Scan for the cell matching the given text and deliver its [X, Y] coordinate at center. 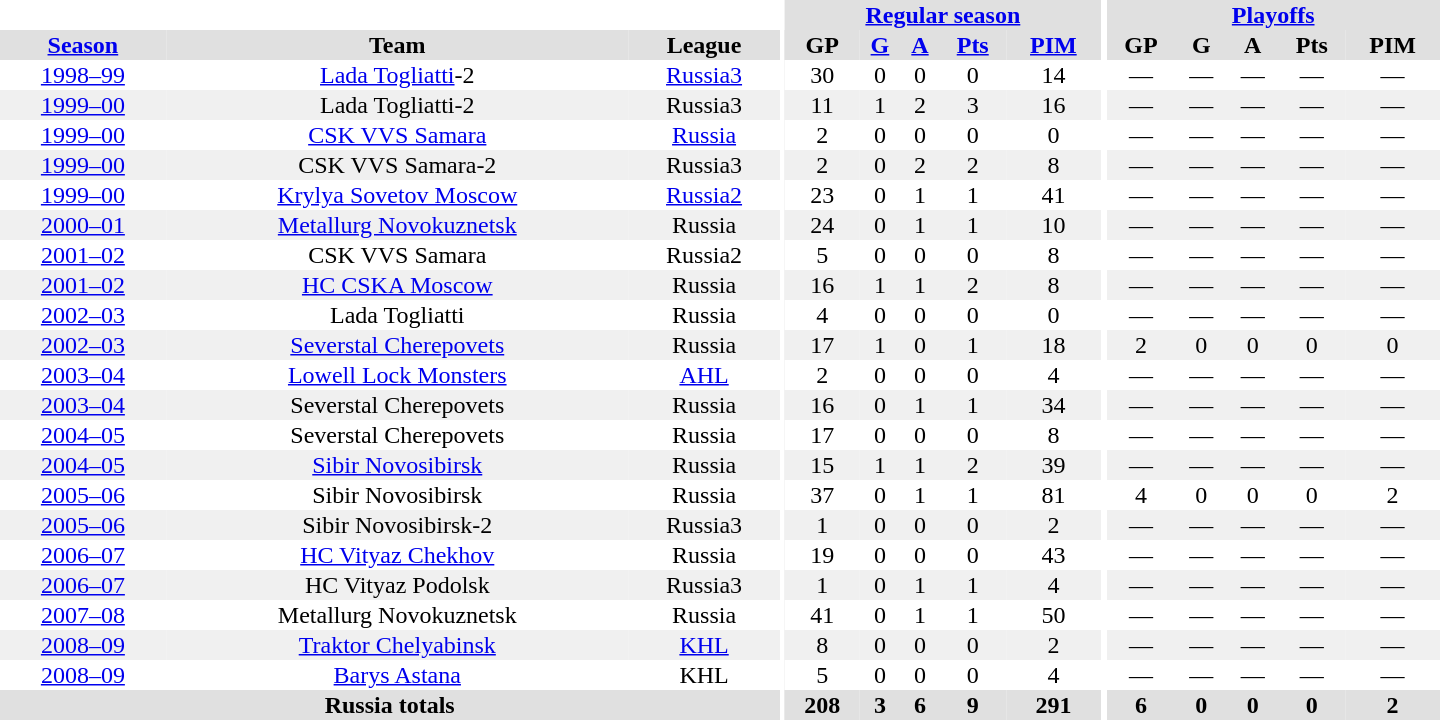
30 [822, 75]
18 [1054, 345]
2000–01 [83, 225]
11 [822, 105]
Barys Astana [398, 675]
Team [398, 45]
19 [822, 555]
10 [1054, 225]
2007–08 [83, 615]
Playoffs [1273, 15]
15 [822, 465]
208 [822, 705]
1998–99 [83, 75]
Traktor Chelyabinsk [398, 645]
HC CSKA Moscow [398, 285]
Krylya Sovetov Moscow [398, 195]
43 [1054, 555]
AHL [704, 375]
HC Vityaz Podolsk [398, 585]
Lowell Lock Monsters [398, 375]
14 [1054, 75]
League [704, 45]
24 [822, 225]
Season [83, 45]
Lada Togliatti [398, 315]
39 [1054, 465]
34 [1054, 405]
CSK VVS Samara-2 [398, 165]
291 [1054, 705]
Sibir Novosibirsk-2 [398, 525]
81 [1054, 495]
Russia totals [390, 705]
HC Vityaz Chekhov [398, 555]
9 [972, 705]
50 [1054, 615]
23 [822, 195]
37 [822, 495]
Regular season [943, 15]
